Capture the cell that displays the provided text and extract its [x, y] central coordinate. 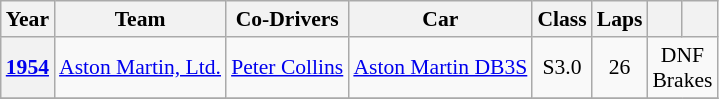
Car [440, 19]
Co-Drivers [287, 19]
DNFBrakes [682, 68]
Year [28, 19]
1954 [28, 68]
Aston Martin, Ltd. [140, 68]
26 [620, 68]
Class [562, 19]
Aston Martin DB3S [440, 68]
S3.0 [562, 68]
Peter Collins [287, 68]
Laps [620, 19]
Team [140, 19]
